Provide the (x, y) coordinate of the cell's center where the given text is located.  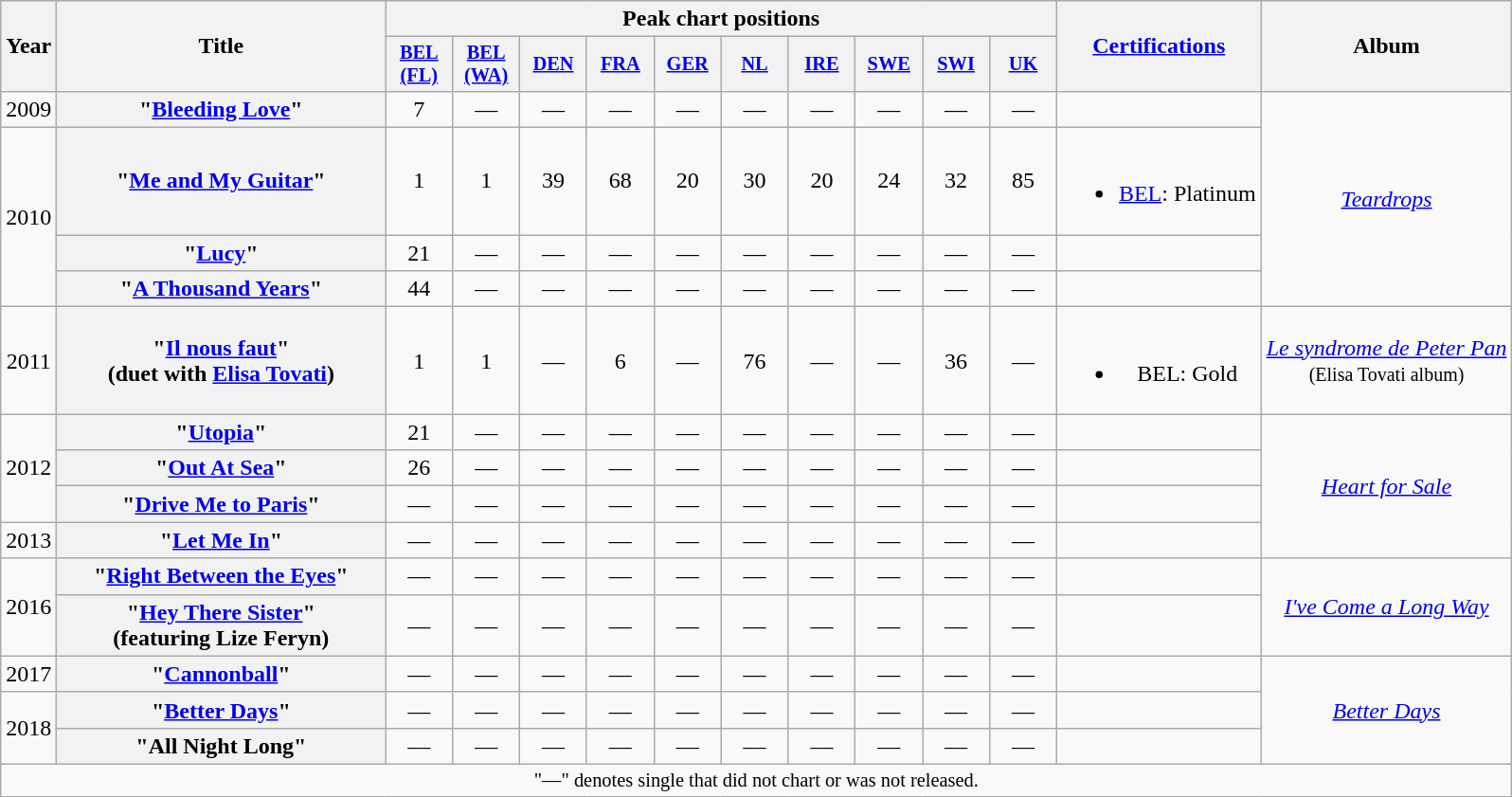
44 (419, 289)
"All Night Long" (222, 746)
2017 (28, 674)
Certifications (1159, 46)
"Lucy" (222, 253)
Year (28, 46)
68 (620, 182)
Teardrops (1387, 199)
Better Days (1387, 710)
6 (620, 360)
26 (419, 468)
76 (754, 360)
30 (754, 182)
"Cannonball" (222, 674)
39 (553, 182)
NL (754, 64)
SWE (889, 64)
DEN (553, 64)
"Hey There Sister"(featuring Lize Feryn) (222, 625)
2012 (28, 468)
FRA (620, 64)
"Utopia" (222, 432)
"Bleeding Love" (222, 109)
32 (957, 182)
2016 (28, 607)
BEL(WA) (487, 64)
"—" denotes single that did not chart or was not released. (756, 780)
24 (889, 182)
Heart for Sale (1387, 486)
Album (1387, 46)
2009 (28, 109)
GER (688, 64)
7 (419, 109)
Peak chart positions (722, 19)
"Me and My Guitar" (222, 182)
I've Come a Long Way (1387, 607)
SWI (957, 64)
Le syndrome de Peter Pan(Elisa Tovati album) (1387, 360)
36 (957, 360)
BEL: Gold (1159, 360)
UK (1023, 64)
Title (222, 46)
BEL(FL) (419, 64)
"A Thousand Years" (222, 289)
"Right Between the Eyes" (222, 576)
"Out At Sea" (222, 468)
"Il nous faut"(duet with Elisa Tovati) (222, 360)
2018 (28, 728)
2010 (28, 218)
"Better Days" (222, 710)
IRE (822, 64)
2013 (28, 540)
"Drive Me to Paris" (222, 504)
2011 (28, 360)
85 (1023, 182)
BEL: Platinum (1159, 182)
"Let Me In" (222, 540)
